Return [X, Y] of the center of cell containing provided text 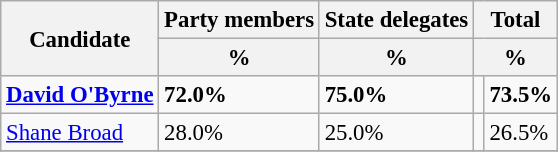
73.5% [520, 95]
David O'Byrne [80, 95]
State delegates [396, 20]
Total [516, 20]
Shane Broad [80, 133]
75.0% [396, 95]
72.0% [240, 95]
26.5% [520, 133]
28.0% [240, 133]
25.0% [396, 133]
Candidate [80, 38]
Party members [240, 20]
